Extract the (X, Y) coordinate from the center of the cell holding the provided text.  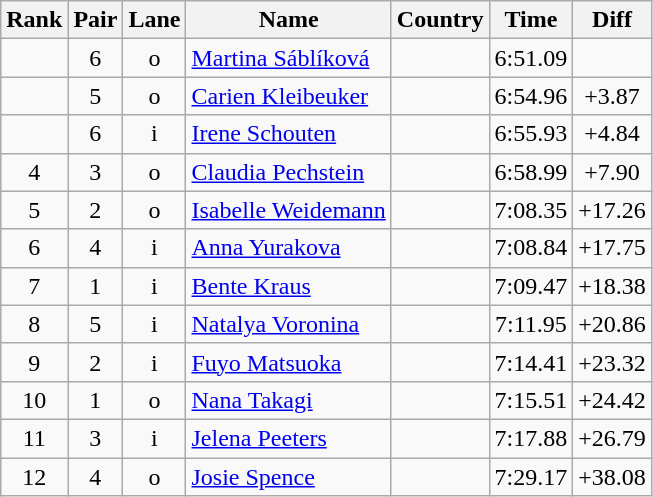
+17.75 (612, 248)
Pair (96, 20)
+18.38 (612, 286)
Name (288, 20)
7:08.35 (531, 210)
Bente Kraus (288, 286)
7 (34, 286)
+20.86 (612, 324)
Time (531, 20)
Martina Sáblíková (288, 58)
+23.32 (612, 362)
Carien Kleibeuker (288, 96)
Jelena Peeters (288, 438)
6:54.96 (531, 96)
9 (34, 362)
+3.87 (612, 96)
Nana Takagi (288, 400)
+17.26 (612, 210)
8 (34, 324)
Claudia Pechstein (288, 172)
7:11.95 (531, 324)
7:14.41 (531, 362)
+7.90 (612, 172)
Irene Schouten (288, 134)
7:15.51 (531, 400)
+4.84 (612, 134)
11 (34, 438)
+24.42 (612, 400)
Rank (34, 20)
6:58.99 (531, 172)
6:55.93 (531, 134)
7:08.84 (531, 248)
6:51.09 (531, 58)
Country (440, 20)
7:29.17 (531, 477)
10 (34, 400)
Fuyo Matsuoka (288, 362)
Diff (612, 20)
Isabelle Weidemann (288, 210)
7:17.88 (531, 438)
Josie Spence (288, 477)
Natalya Voronina (288, 324)
12 (34, 477)
Anna Yurakova (288, 248)
7:09.47 (531, 286)
Lane (154, 20)
+38.08 (612, 477)
+26.79 (612, 438)
